Return (x, y) of the center of cell containing provided text 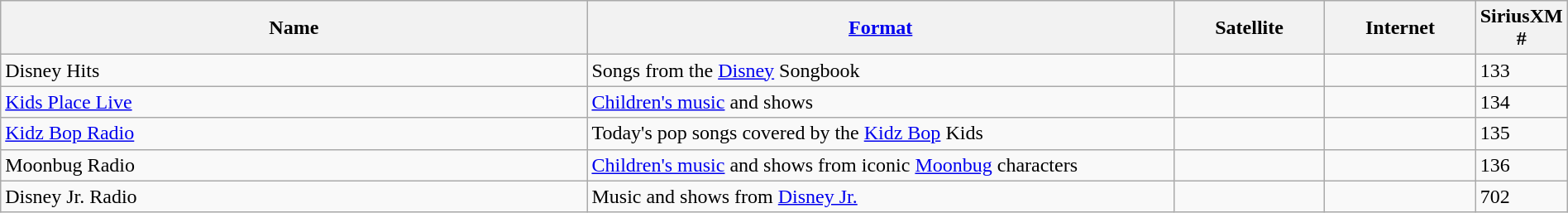
135 (1522, 133)
Kids Place Live (294, 102)
136 (1522, 165)
Internet (1400, 28)
702 (1522, 196)
134 (1522, 102)
Disney Jr. Radio (294, 196)
133 (1522, 70)
SiriusXM # (1522, 28)
Music and shows from Disney Jr. (881, 196)
Disney Hits (294, 70)
Today's pop songs covered by the Kidz Bop Kids (881, 133)
Songs from the Disney Songbook (881, 70)
Children's music and shows (881, 102)
Kidz Bop Radio (294, 133)
Satellite (1249, 28)
Children's music and shows from iconic Moonbug characters (881, 165)
Format (881, 28)
Moonbug Radio (294, 165)
Name (294, 28)
